Pinpoint the cell where the given text exists, returning its [x, y] midpoint coordinate. 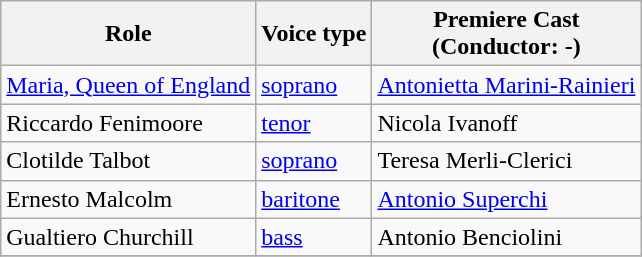
Maria, Queen of England [128, 85]
Gualtiero Churchill [128, 237]
Antonio Superchi [506, 199]
Antonio Benciolini [506, 237]
bass [314, 237]
Antonietta Marini-Rainieri [506, 85]
Voice type [314, 34]
Clotilde Talbot [128, 161]
Nicola Ivanoff [506, 123]
Ernesto Malcolm [128, 199]
Teresa Merli-Clerici [506, 161]
Premiere Cast(Conductor: -) [506, 34]
Riccardo Fenimoore [128, 123]
Role [128, 34]
baritone [314, 199]
tenor [314, 123]
